Identify which cell holds the provided text, then report its (X, Y) central coordinate. 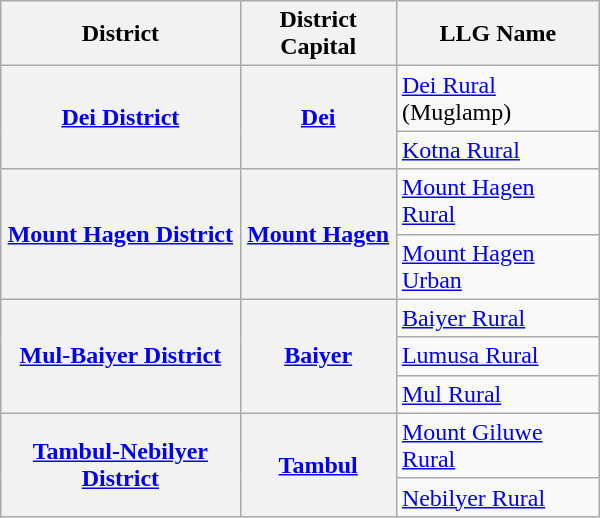
District (120, 34)
Mul-Baiyer District (120, 356)
Nebilyer Rural (498, 497)
Mount Hagen (318, 234)
Tambul (318, 464)
Baiyer (318, 356)
Kotna Rural (498, 150)
Mount Hagen District (120, 234)
LLG Name (498, 34)
Mount Giluwe Rural (498, 446)
Tambul-Nebilyer District (120, 464)
Dei (318, 118)
Mount Hagen Urban (498, 266)
Lumusa Rural (498, 356)
Baiyer Rural (498, 318)
Dei District (120, 118)
Dei Rural (Muglamp) (498, 98)
Mul Rural (498, 394)
District Capital (318, 34)
Mount Hagen Rural (498, 202)
